Output the (X, Y) coordinate of the center of the cell containing the given text.  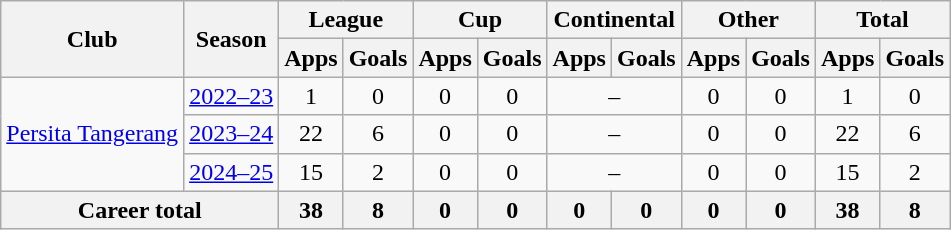
2023–24 (232, 134)
Club (92, 39)
2024–25 (232, 172)
Total (882, 20)
Cup (480, 20)
Other (748, 20)
Persita Tangerang (92, 134)
Career total (140, 210)
Continental (614, 20)
2022–23 (232, 96)
League (346, 20)
Season (232, 39)
